Determine the (X, Y) coordinate at the center of the cell enclosing the given text.  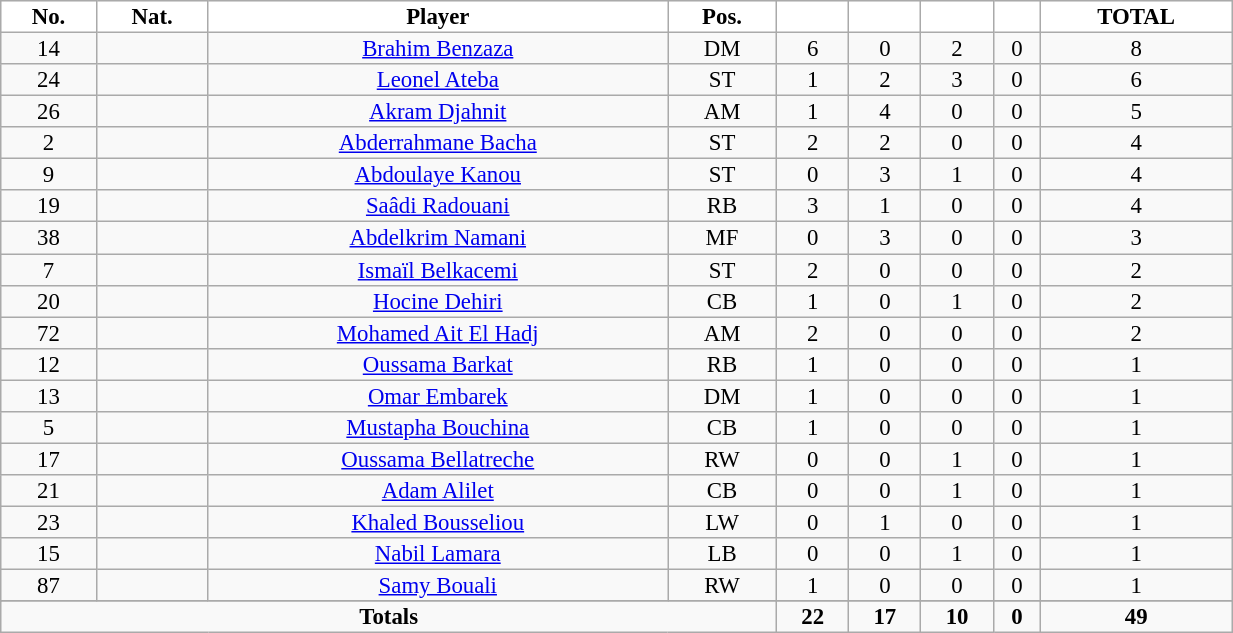
21 (48, 491)
Khaled Bousseliou (438, 522)
Akram Djahnit (438, 112)
12 (48, 364)
Totals (389, 617)
LW (722, 522)
87 (48, 586)
Ismaïl Belkacemi (438, 270)
Abdelkrim Namani (438, 238)
14 (48, 49)
15 (48, 554)
19 (48, 206)
Abderrahmane Bacha (438, 143)
Oussama Bellatreche (438, 459)
Nabil Lamara (438, 554)
23 (48, 522)
20 (48, 301)
Samy Bouali (438, 586)
Mustapha Bouchina (438, 428)
9 (48, 175)
Omar Embarek (438, 396)
26 (48, 112)
49 (1136, 617)
Abdoulaye Kanou (438, 175)
10 (957, 617)
No. (48, 17)
Player (438, 17)
38 (48, 238)
Oussama Barkat (438, 364)
Saâdi Radouani (438, 206)
MF (722, 238)
LB (722, 554)
Mohamed Ait El Hadj (438, 333)
7 (48, 270)
72 (48, 333)
Leonel Ateba (438, 80)
22 (813, 617)
Nat. (152, 17)
8 (1136, 49)
24 (48, 80)
Hocine Dehiri (438, 301)
13 (48, 396)
Adam Alilet (438, 491)
TOTAL (1136, 17)
Brahim Benzaza (438, 49)
Pos. (722, 17)
